Capture the cell that displays the provided text and extract its (X, Y) central coordinate. 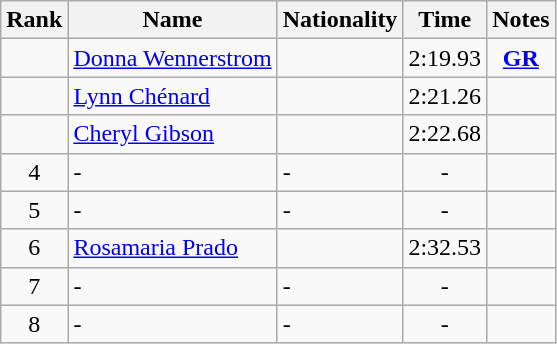
5 (34, 210)
Name (172, 20)
2:21.26 (445, 96)
7 (34, 286)
Lynn Chénard (172, 96)
Rank (34, 20)
GR (521, 58)
Notes (521, 20)
Donna Wennerstrom (172, 58)
Nationality (340, 20)
Time (445, 20)
2:22.68 (445, 134)
Rosamaria Prado (172, 248)
4 (34, 172)
2:32.53 (445, 248)
6 (34, 248)
8 (34, 324)
2:19.93 (445, 58)
Cheryl Gibson (172, 134)
